Output the [x, y] coordinate of the center of the cell containing the given text.  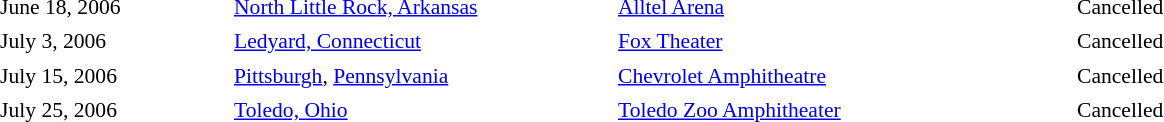
Ledyard, Connecticut [422, 42]
Fox Theater [843, 42]
Pittsburgh, Pennsylvania [422, 76]
Chevrolet Amphitheatre [843, 76]
